For the text-containing cell, return its midpoint in (x, y) coordinate format. 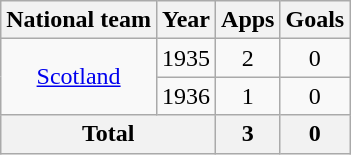
2 (248, 58)
Total (108, 134)
National team (79, 20)
1936 (186, 96)
Goals (315, 20)
Apps (248, 20)
Scotland (79, 77)
1 (248, 96)
1935 (186, 58)
3 (248, 134)
Year (186, 20)
